For the text-containing cell, return its midpoint in (x, y) coordinate format. 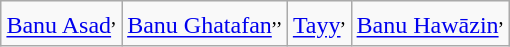
Banu Asad, (62, 24)
Banu Hawāzin, (430, 24)
Tayy, (319, 24)
Banu Ghatafan,, (205, 24)
